Locate the cell with the specified text and output its (X, Y) center coordinate. 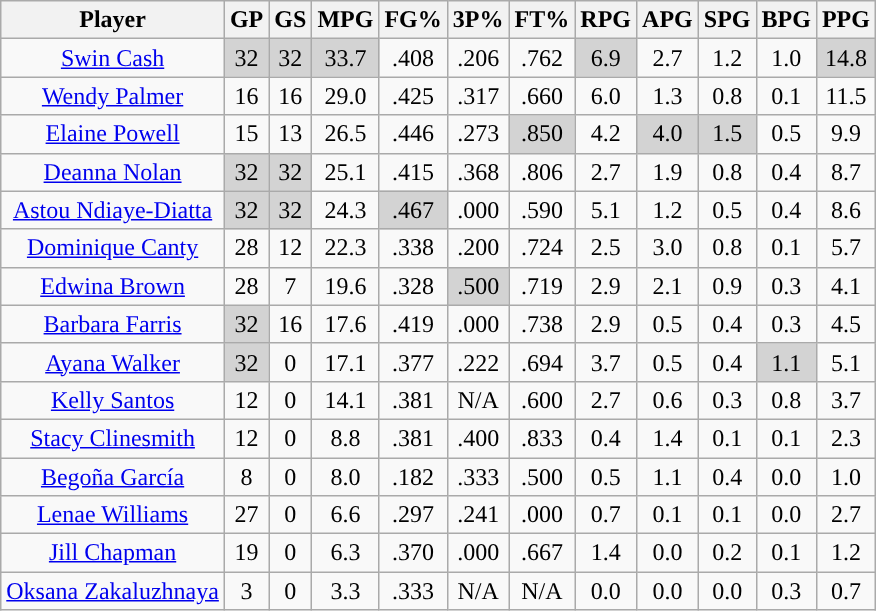
19 (246, 553)
.446 (413, 134)
17.6 (346, 324)
1.3 (668, 96)
6.3 (346, 553)
.660 (542, 96)
14.1 (346, 400)
Swin Cash (113, 58)
8.6 (846, 210)
SPG (727, 20)
Deanna Nolan (113, 172)
4.2 (606, 134)
.600 (542, 400)
2.5 (606, 248)
.762 (542, 58)
.833 (542, 438)
Barbara Farris (113, 324)
0.6 (668, 400)
27 (246, 515)
5.7 (846, 248)
22.3 (346, 248)
.694 (542, 362)
.200 (478, 248)
FG% (413, 20)
.419 (413, 324)
Lenae Williams (113, 515)
Astou Ndiaye-Diatta (113, 210)
Stacy Clinesmith (113, 438)
PPG (846, 20)
.425 (413, 96)
.590 (542, 210)
Kelly Santos (113, 400)
3P% (478, 20)
.850 (542, 134)
Dominique Canty (113, 248)
0.9 (727, 286)
.667 (542, 553)
6.9 (606, 58)
6.6 (346, 515)
.724 (542, 248)
.338 (413, 248)
.182 (413, 477)
0.2 (727, 553)
24.3 (346, 210)
.317 (478, 96)
.368 (478, 172)
8.0 (346, 477)
14.8 (846, 58)
GP (246, 20)
Jill Chapman (113, 553)
Begoña García (113, 477)
3.3 (346, 591)
9.9 (846, 134)
13 (290, 134)
19.6 (346, 286)
17.1 (346, 362)
3 (246, 591)
.297 (413, 515)
Oksana Zakaluzhnaya (113, 591)
7 (290, 286)
Edwina Brown (113, 286)
29.0 (346, 96)
.206 (478, 58)
3.0 (668, 248)
RPG (606, 20)
.738 (542, 324)
.400 (478, 438)
.806 (542, 172)
.415 (413, 172)
MPG (346, 20)
.467 (413, 210)
Wendy Palmer (113, 96)
APG (668, 20)
26.5 (346, 134)
1.5 (727, 134)
4.1 (846, 286)
Ayana Walker (113, 362)
.370 (413, 553)
33.7 (346, 58)
4.5 (846, 324)
GS (290, 20)
.408 (413, 58)
15 (246, 134)
8.7 (846, 172)
8 (246, 477)
4.0 (668, 134)
6.0 (606, 96)
.328 (413, 286)
8.8 (346, 438)
Elaine Powell (113, 134)
2.1 (668, 286)
BPG (786, 20)
FT% (542, 20)
2.3 (846, 438)
.241 (478, 515)
.377 (413, 362)
25.1 (346, 172)
.222 (478, 362)
11.5 (846, 96)
Player (113, 20)
.273 (478, 134)
.719 (542, 286)
1.9 (668, 172)
